Determine the [x, y] coordinate at the center of the cell enclosing the given text.  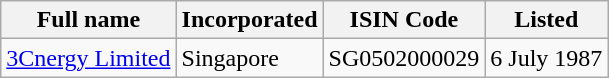
Incorporated [250, 20]
3Cnergy Limited [88, 58]
SG0502000029 [404, 58]
Full name [88, 20]
Singapore [250, 58]
ISIN Code [404, 20]
6 July 1987 [546, 58]
Listed [546, 20]
